Output the (x, y) coordinate of the center of the cell containing the given text.  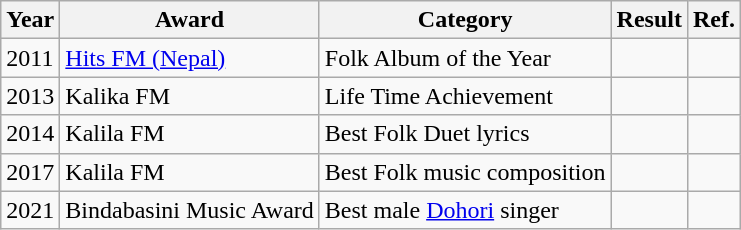
Best Folk music composition (465, 172)
2013 (30, 96)
Best Folk Duet lyrics (465, 134)
Folk Album of the Year (465, 58)
2011 (30, 58)
Best male Dohori singer (465, 210)
Year (30, 20)
Life Time Achievement (465, 96)
2014 (30, 134)
Ref. (714, 20)
2017 (30, 172)
Result (649, 20)
Award (190, 20)
Category (465, 20)
Bindabasini Music Award (190, 210)
2021 (30, 210)
Kalika FM (190, 96)
Hits FM (Nepal) (190, 58)
